Search for the cell housing the specified text and yield its [X, Y] center coordinate. 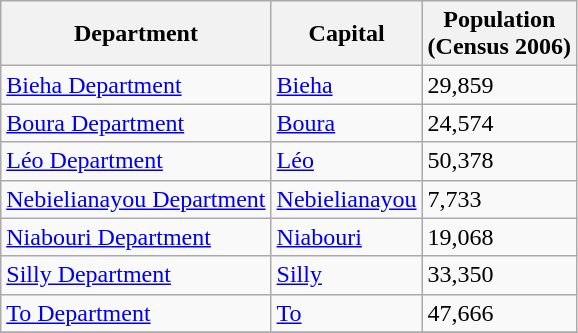
19,068 [499, 237]
To Department [136, 313]
47,666 [499, 313]
Niabouri [346, 237]
Silly [346, 275]
Boura [346, 123]
Niabouri Department [136, 237]
Department [136, 34]
Nebielianayou [346, 199]
Population(Census 2006) [499, 34]
To [346, 313]
24,574 [499, 123]
Léo [346, 161]
Capital [346, 34]
50,378 [499, 161]
33,350 [499, 275]
Bieha [346, 85]
Silly Department [136, 275]
29,859 [499, 85]
Nebielianayou Department [136, 199]
Léo Department [136, 161]
Bieha Department [136, 85]
7,733 [499, 199]
Boura Department [136, 123]
